Find where the given text appears and provide that cell's center as [X, Y] coordinate. 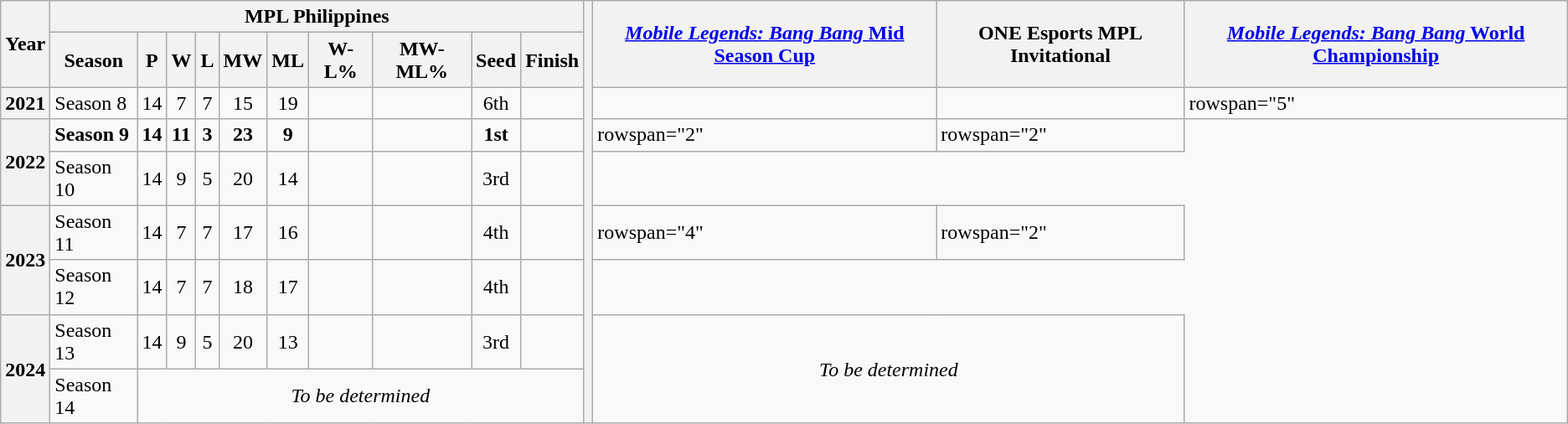
Year [25, 44]
Mobile Legends: Bang Bang World Championship [1375, 44]
Season 9 [94, 135]
3 [208, 135]
18 [243, 287]
rowspan="4" [765, 233]
16 [288, 233]
1st [496, 135]
W-L% [341, 60]
MW [243, 60]
Seed [496, 60]
2023 [25, 260]
MPL Philippines [317, 17]
13 [288, 342]
Mobile Legends: Bang Bang Mid Season Cup [765, 44]
Season 13 [94, 342]
2021 [25, 103]
11 [181, 135]
L [208, 60]
19 [288, 103]
Finish [553, 60]
Season [94, 60]
ONE Esports MPL Invitational [1060, 44]
ML [288, 60]
P [152, 60]
Season 12 [94, 287]
Season 14 [94, 396]
2024 [25, 369]
W [181, 60]
15 [243, 103]
Season 11 [94, 233]
6th [496, 103]
23 [243, 135]
Season 10 [94, 178]
MW-ML% [422, 60]
Season 8 [94, 103]
2022 [25, 163]
rowspan="5" [1375, 103]
